Pinpoint the cell where the given text exists, returning its [x, y] midpoint coordinate. 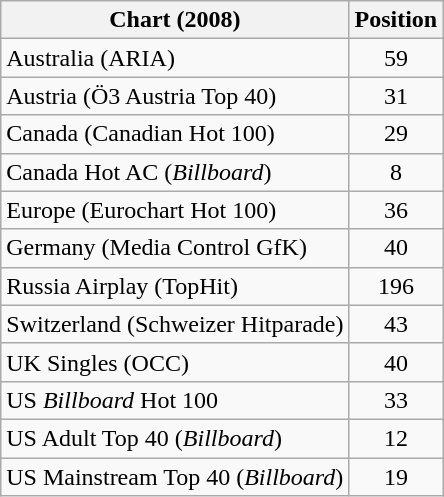
19 [396, 477]
196 [396, 286]
Canada (Canadian Hot 100) [175, 134]
29 [396, 134]
Chart (2008) [175, 20]
Russia Airplay (TopHit) [175, 286]
Germany (Media Control GfK) [175, 248]
31 [396, 96]
Europe (Eurochart Hot 100) [175, 210]
Austria (Ö3 Austria Top 40) [175, 96]
US Mainstream Top 40 (Billboard) [175, 477]
Australia (ARIA) [175, 58]
59 [396, 58]
UK Singles (OCC) [175, 362]
Canada Hot AC (Billboard) [175, 172]
Switzerland (Schweizer Hitparade) [175, 324]
33 [396, 400]
8 [396, 172]
US Billboard Hot 100 [175, 400]
12 [396, 438]
43 [396, 324]
US Adult Top 40 (Billboard) [175, 438]
Position [396, 20]
36 [396, 210]
